Detect which cell encompasses the target text, then output its [X, Y] center coordinate. 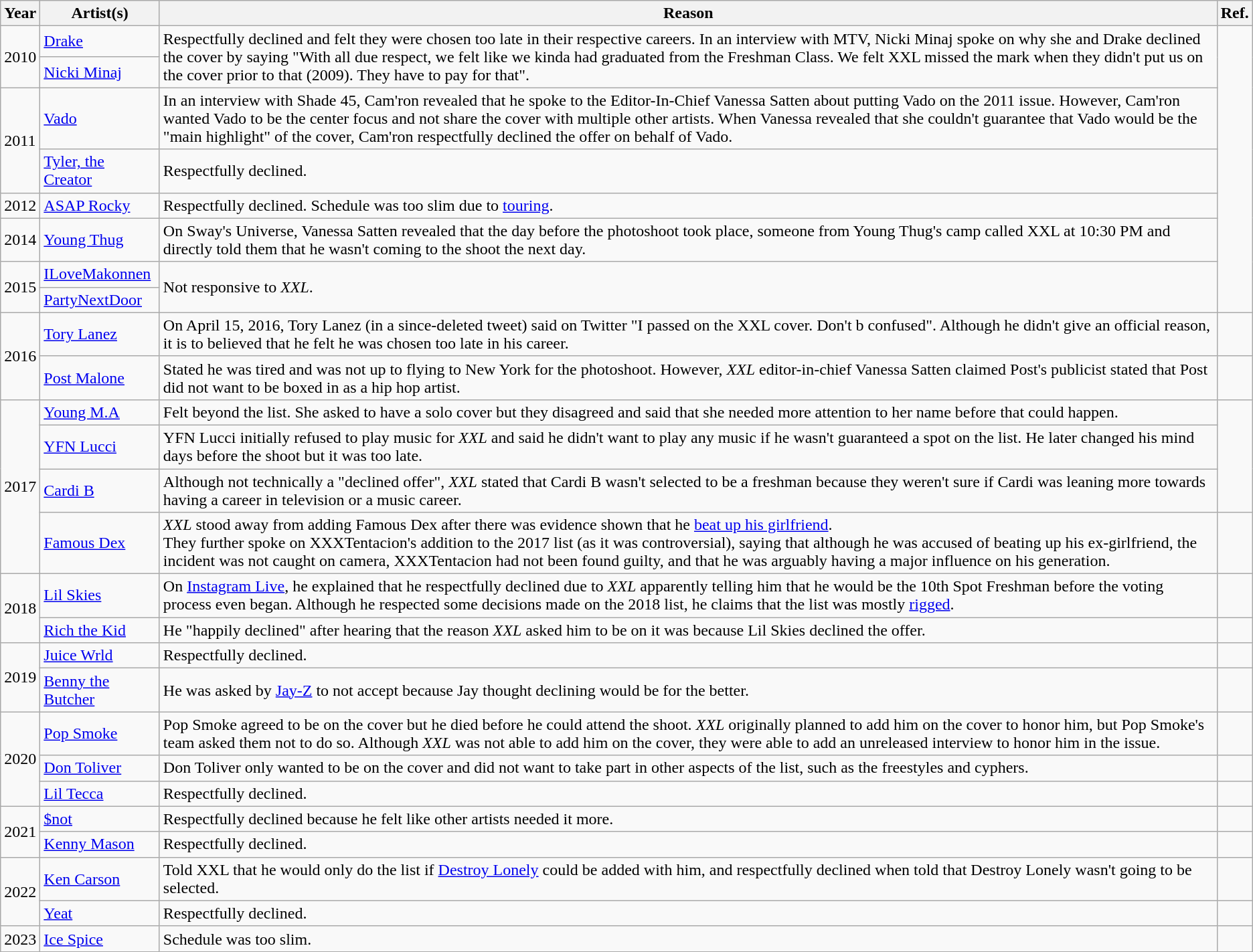
2011 [20, 140]
Tory Lanez [100, 335]
Reason [688, 13]
Year [20, 13]
Lil Tecca [100, 793]
Juice Wrld [100, 656]
2015 [20, 287]
Young Thug [100, 240]
2014 [20, 240]
2022 [20, 891]
2021 [20, 832]
2010 [20, 57]
2017 [20, 486]
Nicki Minaj [100, 72]
ASAP Rocky [100, 205]
Drake [100, 41]
2019 [20, 677]
2016 [20, 356]
Respectfully declined because he felt like other artists needed it more. [688, 819]
Not responsive to XXL. [688, 287]
Schedule was too slim. [688, 939]
YFN Lucci [100, 447]
Kenny Mason [100, 844]
Tyler, the Creator [100, 171]
2023 [20, 939]
Young M.A [100, 412]
He was asked by Jay-Z to not accept because Jay thought declining would be for the better. [688, 690]
Pop Smoke [100, 733]
Don Toliver [100, 768]
Cardi B [100, 490]
Don Toliver only wanted to be on the cover and did not want to take part in other aspects of the list, such as the freestyles and cyphers. [688, 768]
ILoveMakonnen [100, 274]
2012 [20, 205]
He "happily declined" after hearing that the reason XXL asked him to be on it was because Lil Skies declined the offer. [688, 630]
$not [100, 819]
Benny the Butcher [100, 690]
Lil Skies [100, 595]
Vado [100, 118]
Artist(s) [100, 13]
Ice Spice [100, 939]
Felt beyond the list. She asked to have a solo cover but they disagreed and said that she needed more attention to her name before that could happen. [688, 412]
2020 [20, 759]
Ref. [1234, 13]
PartyNextDoor [100, 300]
Post Malone [100, 377]
Ken Carson [100, 879]
Yeat [100, 913]
Rich the Kid [100, 630]
2018 [20, 609]
Famous Dex [100, 543]
Respectfully declined. Schedule was too slim due to touring. [688, 205]
